Locate the cell with the specified text and output its [x, y] center coordinate. 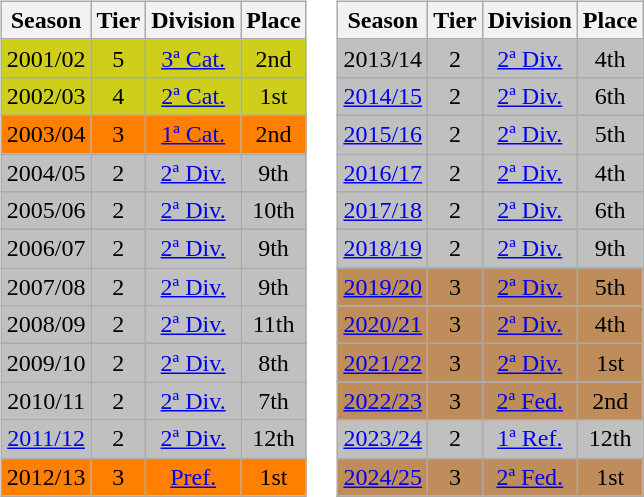
2001/02 [46, 58]
4 [118, 96]
5 [118, 58]
2012/13 [46, 477]
2018/19 [383, 249]
1ª Cat. [194, 134]
2013/14 [383, 58]
2016/17 [383, 173]
3ª Cat. [194, 58]
2005/06 [46, 211]
2009/10 [46, 363]
8th [274, 363]
2019/20 [383, 287]
10th [274, 211]
2004/05 [46, 173]
2020/21 [383, 325]
2014/15 [383, 96]
2022/23 [383, 401]
7th [274, 401]
2017/18 [383, 211]
2003/04 [46, 134]
2002/03 [46, 96]
2008/09 [46, 325]
2015/16 [383, 134]
2024/25 [383, 477]
2ª Cat. [194, 96]
2011/12 [46, 439]
2010/11 [46, 401]
2007/08 [46, 287]
11th [274, 325]
1ª Ref. [530, 439]
Pref. [194, 477]
2006/07 [46, 249]
2023/24 [383, 439]
2021/22 [383, 363]
